Extract the [X, Y] coordinate from the center of the cell holding the provided text.  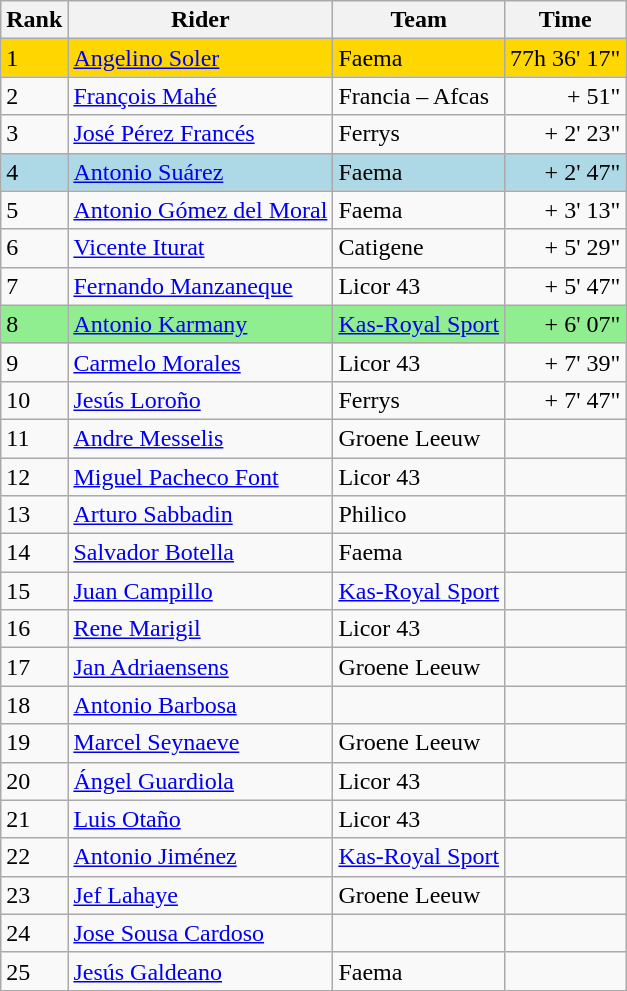
Juan Campillo [200, 591]
22 [34, 857]
Jef Lahaye [200, 895]
Angelino Soler [200, 58]
Catigene [419, 248]
Vicente Iturat [200, 248]
Antonio Gómez del Moral [200, 210]
17 [34, 667]
+ 7' 39" [566, 362]
20 [34, 781]
6 [34, 248]
Francia – Afcas [419, 96]
Luis Otaño [200, 819]
3 [34, 134]
Jan Adriaensens [200, 667]
+ 3' 13" [566, 210]
Antonio Suárez [200, 172]
Carmelo Morales [200, 362]
77h 36' 17" [566, 58]
23 [34, 895]
Time [566, 20]
+ 2' 23" [566, 134]
1 [34, 58]
+ 6' 07" [566, 324]
4 [34, 172]
19 [34, 743]
16 [34, 629]
Fernando Manzaneque [200, 286]
25 [34, 971]
18 [34, 705]
Rider [200, 20]
24 [34, 933]
Andre Messelis [200, 438]
Rank [34, 20]
2 [34, 96]
Rene Marigil [200, 629]
11 [34, 438]
+ 51" [566, 96]
Arturo Sabbadin [200, 515]
15 [34, 591]
+ 7' 47" [566, 400]
Antonio Barbosa [200, 705]
5 [34, 210]
+ 5' 47" [566, 286]
Philico [419, 515]
Ángel Guardiola [200, 781]
Jesús Loroño [200, 400]
13 [34, 515]
Salvador Botella [200, 553]
12 [34, 477]
Antonio Karmany [200, 324]
+ 5' 29" [566, 248]
Antonio Jiménez [200, 857]
8 [34, 324]
14 [34, 553]
François Mahé [200, 96]
7 [34, 286]
Jesús Galdeano [200, 971]
21 [34, 819]
José Pérez Francés [200, 134]
9 [34, 362]
+ 2' 47" [566, 172]
10 [34, 400]
Jose Sousa Cardoso [200, 933]
Marcel Seynaeve [200, 743]
Team [419, 20]
Miguel Pacheco Font [200, 477]
